Detect which cell encompasses the target text, then output its (X, Y) center coordinate. 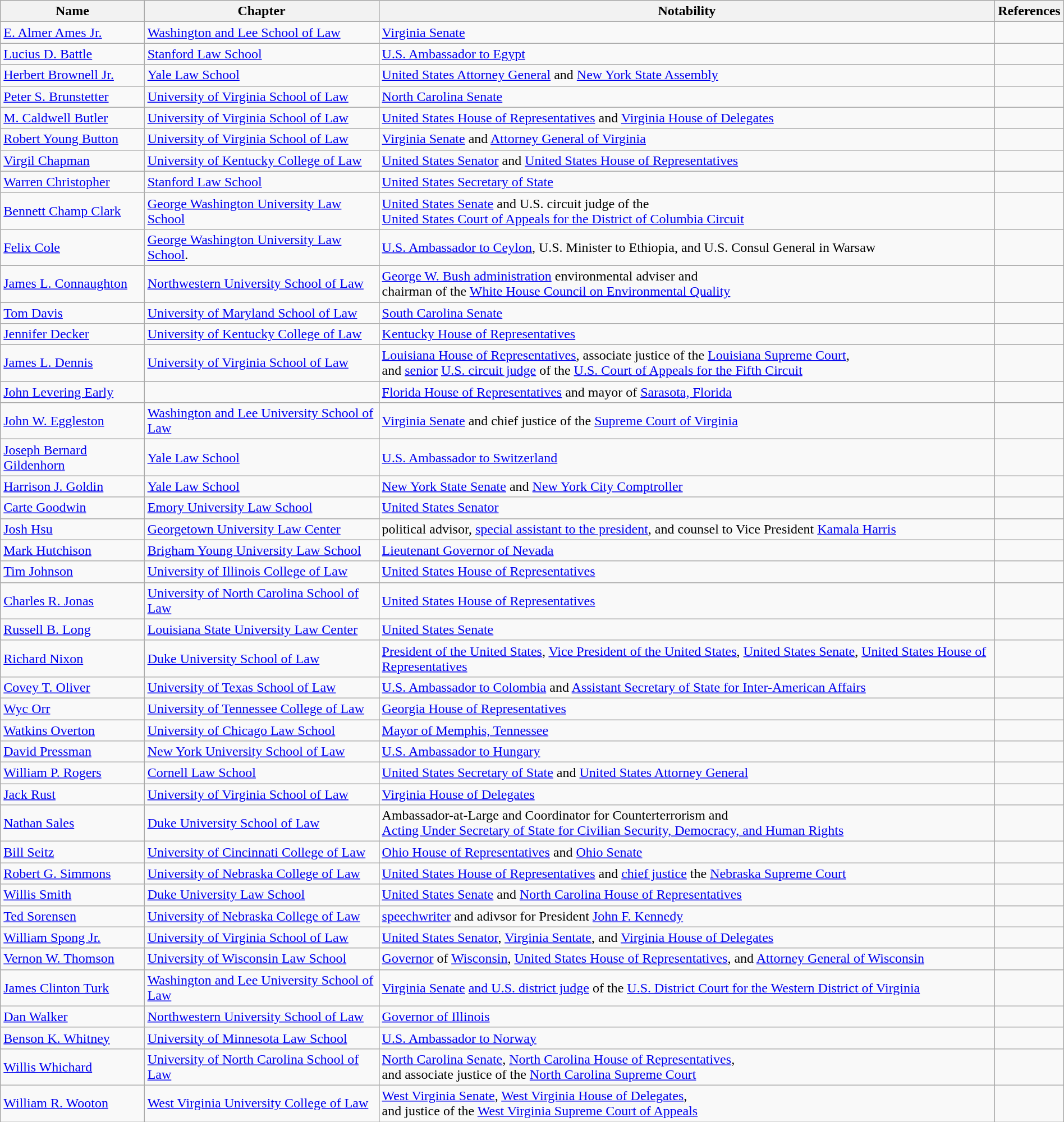
James Clinton Turk (72, 987)
United States Senator and United States House of Representatives (687, 160)
Kentucky House of Representatives (687, 334)
Bill Seitz (72, 852)
Governor of Illinois (687, 1017)
James L. Dennis (72, 364)
United States Senate and North Carolina House of Representatives (687, 895)
E. Almer Ames Jr. (72, 33)
University of Maryland School of Law (262, 312)
George Washington University Law School (262, 211)
United States Secretary of State and United States Attorney General (687, 773)
New York University School of Law (262, 752)
Tim Johnson (72, 572)
Russell B. Long (72, 629)
Harrison J. Goldin (72, 486)
Brigham Young University Law School (262, 550)
United States Senate (687, 629)
Watkins Overton (72, 730)
Virginia Senate and Attorney General of Virginia (687, 139)
Ted Sorensen (72, 916)
University of Illinois College of Law (262, 572)
North Carolina Senate (687, 96)
Mark Hutchison (72, 550)
Emory University Law School (262, 508)
United States House of Representatives and Virginia House of Delegates (687, 118)
Jack Rust (72, 794)
speechwriter and adivsor for President John F. Kennedy (687, 916)
John Levering Early (72, 392)
George W. Bush administration environmental adviser andchairman of the White House Council on Environmental Quality (687, 284)
United States Attorney General and New York State Assembly (687, 75)
Felix Cole (72, 247)
Governor of Wisconsin, United States House of Representatives, and Attorney General of Wisconsin (687, 959)
Duke University Law School (262, 895)
References (1029, 11)
Robert G. Simmons (72, 873)
U.S. Ambassador to Egypt (687, 54)
North Carolina Senate, North Carolina House of Representatives,and associate justice of the North Carolina Supreme Court (687, 1067)
Tom Davis (72, 312)
Robert Young Button (72, 139)
William Spong Jr. (72, 937)
United States Senator, Virginia Sentate, and Virginia House of Delegates (687, 937)
West Virginia Senate, West Virginia House of Delegates,and justice of the West Virginia Supreme Court of Appeals (687, 1103)
Virginia Senate (687, 33)
Carte Goodwin (72, 508)
Georgia House of Representatives (687, 709)
William R. Wooton (72, 1103)
Herbert Brownell Jr. (72, 75)
David Pressman (72, 752)
U.S. Ambassador to Colombia and Assistant Secretary of State for Inter-American Affairs (687, 687)
University of Texas School of Law (262, 687)
President of the United States, Vice President of the United States, United States Senate, United States House of Representatives (687, 659)
Dan Walker (72, 1017)
Virginia Senate and U.S. district judge of the U.S. District Court for the Western District of Virginia (687, 987)
Willis Whichard (72, 1067)
University of Cincinnati College of Law (262, 852)
Washington and Lee School of Law (262, 33)
Ambassador-at-Large and Coordinator for Counterterrorism andActing Under Secretary of State for Civilian Security, Democracy, and Human Rights (687, 824)
Joseph Bernard Gildenhorn (72, 458)
Florida House of Representatives and mayor of Sarasota, Florida (687, 392)
University of Wisconsin Law School (262, 959)
Josh Hsu (72, 529)
New York State Senate and New York City Comptroller (687, 486)
United States Senate and U.S. circuit judge of theUnited States Court of Appeals for the District of Columbia Circuit (687, 211)
Wyc Orr (72, 709)
U.S. Ambassador to Switzerland (687, 458)
Cornell Law School (262, 773)
University of Minnesota Law School (262, 1038)
Bennett Champ Clark (72, 211)
U.S. Ambassador to Norway (687, 1038)
John W. Eggleston (72, 421)
Covey T. Oliver (72, 687)
University of Tennessee College of Law (262, 709)
M. Caldwell Butler (72, 118)
West Virginia University College of Law (262, 1103)
Mayor of Memphis, Tennessee (687, 730)
George Washington University Law School. (262, 247)
Charles R. Jonas (72, 600)
Virginia Senate and chief justice of the Supreme Court of Virginia (687, 421)
University of Chicago Law School (262, 730)
Chapter (262, 11)
Willis Smith (72, 895)
Peter S. Brunstetter (72, 96)
Notability (687, 11)
Virginia House of Delegates (687, 794)
Louisiana State University Law Center (262, 629)
Georgetown University Law Center (262, 529)
Lucius D. Battle (72, 54)
Lieutenant Governor of Nevada (687, 550)
Jennifer Decker (72, 334)
Richard Nixon (72, 659)
James L. Connaughton (72, 284)
Name (72, 11)
Vernon W. Thomson (72, 959)
United States Secretary of State (687, 182)
United States House of Representatives and chief justice the Nebraska Supreme Court (687, 873)
South Carolina Senate (687, 312)
United States Senator (687, 508)
political advisor, special assistant to the president, and counsel to Vice President Kamala Harris (687, 529)
Virgil Chapman (72, 160)
William P. Rogers (72, 773)
Ohio House of Representatives and Ohio Senate (687, 852)
U.S. Ambassador to Ceylon, U.S. Minister to Ethiopia, and U.S. Consul General in Warsaw (687, 247)
Nathan Sales (72, 824)
Benson K. Whitney (72, 1038)
U.S. Ambassador to Hungary (687, 752)
Warren Christopher (72, 182)
